Determine the [x, y] coordinate at the center of the cell enclosing the given text.  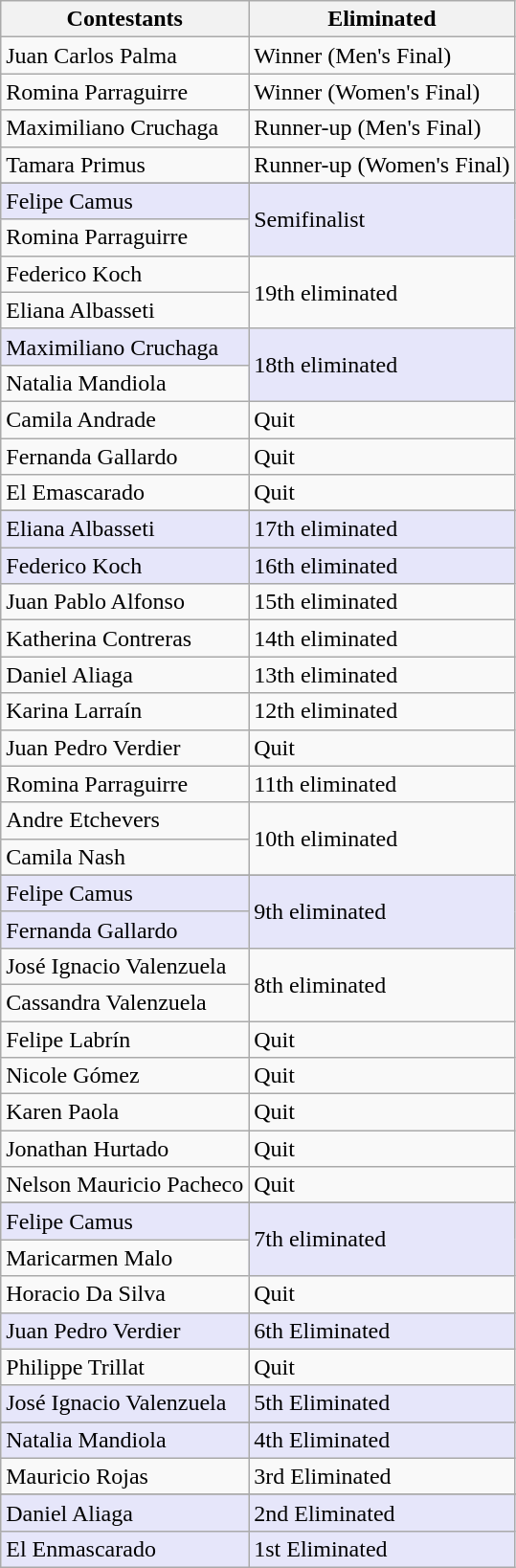
Runner-up (Men's Final) [382, 128]
6th Eliminated [382, 1331]
Nicole Gómez [124, 1076]
14th eliminated [382, 638]
Juan Carlos Palma [124, 56]
Semifinalist [382, 219]
8th eliminated [382, 984]
Horacio Da Silva [124, 1294]
5th Eliminated [382, 1403]
Winner (Men's Final) [382, 56]
Winner (Women's Final) [382, 92]
3rd Eliminated [382, 1476]
19th eliminated [382, 292]
El Emascarado [124, 493]
Philippe Trillat [124, 1367]
17th eliminated [382, 529]
Runner-up (Women's Final) [382, 165]
Eliminated [382, 19]
Juan Pablo Alfonso [124, 602]
Cassandra Valenzuela [124, 1002]
Karina Larraín [124, 711]
Tamara Primus [124, 165]
1st Eliminated [382, 1549]
13th eliminated [382, 675]
12th eliminated [382, 711]
Andre Etchevers [124, 820]
9th eliminated [382, 911]
Maricarmen Malo [124, 1258]
Camila Nash [124, 857]
El Enmascarado [124, 1549]
Felipe Labrín [124, 1039]
11th eliminated [382, 784]
16th eliminated [382, 566]
4th Eliminated [382, 1440]
Nelson Mauricio Pacheco [124, 1185]
10th eliminated [382, 839]
2nd Eliminated [382, 1512]
18th eliminated [382, 365]
Katherina Contreras [124, 638]
7th eliminated [382, 1240]
Karen Paola [124, 1112]
Contestants [124, 19]
Mauricio Rojas [124, 1476]
Jonathan Hurtado [124, 1149]
15th eliminated [382, 602]
Camila Andrade [124, 419]
